Return the (x, y) coordinate for the center point of the cell that contains the specified text.  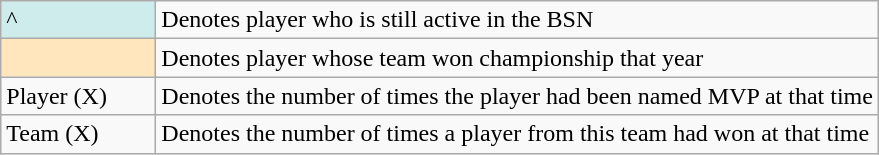
Denotes player who is still active in the BSN (518, 20)
^ (78, 20)
Denotes the number of times a player from this team had won at that time (518, 134)
Player (X) (78, 96)
Team (X) (78, 134)
Denotes player whose team won championship that year (518, 58)
Denotes the number of times the player had been named MVP at that time (518, 96)
